Locate the cell with the specified text and output its (X, Y) center coordinate. 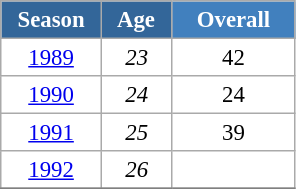
Age (136, 20)
26 (136, 170)
25 (136, 133)
42 (234, 58)
1992 (52, 170)
1990 (52, 95)
Overall (234, 20)
23 (136, 58)
Season (52, 20)
1991 (52, 133)
1989 (52, 58)
39 (234, 133)
